Find where the given text appears and provide that cell's center as [x, y] coordinate. 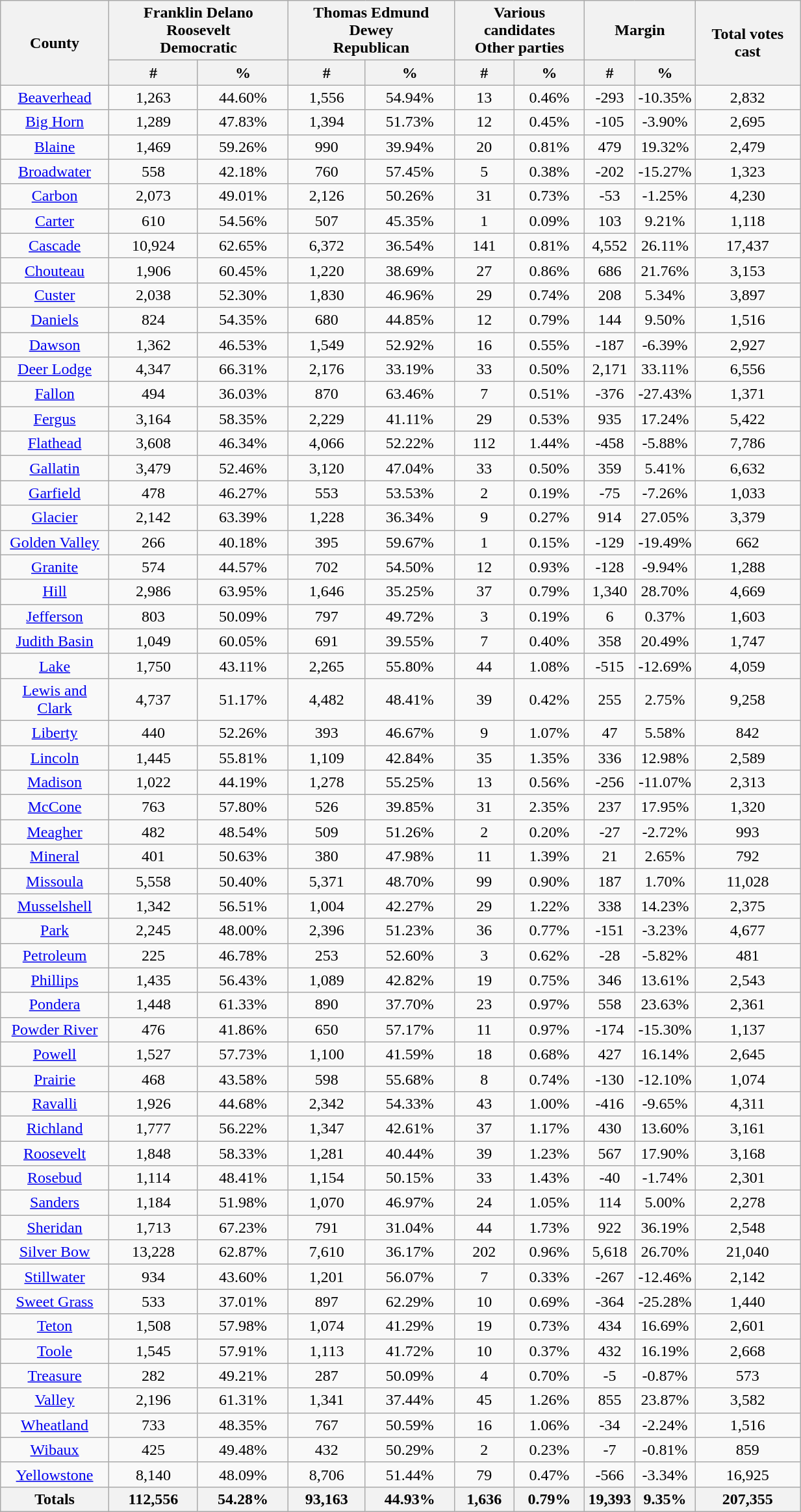
42.61% [409, 1128]
Petroleum [55, 955]
56.43% [243, 980]
46.27% [243, 493]
16.19% [665, 1351]
63.95% [243, 592]
9.50% [665, 320]
1.22% [550, 906]
1,830 [327, 295]
0.40% [550, 641]
4,669 [748, 592]
0.53% [550, 419]
51.73% [409, 122]
509 [327, 832]
1.35% [550, 758]
51.17% [243, 699]
-9.94% [665, 567]
42.84% [409, 758]
16.14% [665, 1054]
1,545 [153, 1351]
0.46% [550, 97]
42.18% [243, 171]
336 [609, 758]
3,379 [748, 518]
58.33% [243, 1153]
Judith Basin [55, 641]
Gallatin [55, 468]
Rosebud [55, 1178]
58.35% [243, 419]
57.17% [409, 1029]
42.82% [409, 980]
553 [327, 493]
-25.28% [665, 1302]
3,608 [153, 444]
5.41% [665, 468]
4,677 [748, 931]
Sweet Grass [55, 1302]
0.51% [550, 394]
49.72% [409, 616]
691 [327, 641]
Carbon [55, 196]
4,482 [327, 699]
-34 [609, 1425]
26.11% [665, 246]
2.35% [550, 807]
-1.25% [665, 196]
2,073 [153, 196]
Meagher [55, 832]
4,066 [327, 444]
93,163 [327, 1499]
57.80% [243, 807]
7,786 [748, 444]
66.31% [243, 370]
3,164 [153, 419]
18 [484, 1054]
Lewis and Clark [55, 699]
-566 [609, 1474]
Wheatland [55, 1425]
2,171 [609, 370]
1,556 [327, 97]
50.15% [409, 1178]
36.54% [409, 246]
0.96% [550, 1252]
Granite [55, 567]
1.23% [550, 1153]
-27 [609, 832]
1,263 [153, 97]
33.11% [665, 370]
Powell [55, 1054]
112 [484, 444]
79 [484, 1474]
-130 [609, 1079]
Madison [55, 783]
574 [153, 567]
Various candidatesOther parties [520, 31]
46.53% [243, 345]
1.06% [550, 1425]
0.33% [550, 1277]
36.03% [243, 394]
43.11% [243, 666]
48.09% [243, 1474]
482 [153, 832]
13.60% [665, 1128]
Lincoln [55, 758]
380 [327, 857]
1,750 [153, 666]
Deer Lodge [55, 370]
Dawson [55, 345]
1,228 [327, 518]
Lake [55, 666]
Hill [55, 592]
103 [609, 221]
4 [484, 1376]
0.55% [550, 345]
56.07% [409, 1277]
494 [153, 394]
-293 [609, 97]
2,038 [153, 295]
28.70% [665, 592]
792 [748, 857]
2,361 [748, 1005]
934 [153, 1277]
4,552 [609, 246]
-3.23% [665, 931]
253 [327, 955]
60.45% [243, 270]
5.58% [665, 733]
1,603 [748, 616]
17.95% [665, 807]
573 [748, 1376]
45 [484, 1400]
1,747 [748, 641]
39.94% [409, 147]
56.51% [243, 906]
Beaverhead [55, 97]
19.32% [665, 147]
1,362 [153, 345]
Chouteau [55, 270]
-1.74% [665, 1178]
208 [609, 295]
255 [609, 699]
2,313 [748, 783]
3,479 [153, 468]
20.49% [665, 641]
5 [484, 171]
2,986 [153, 592]
897 [327, 1302]
4,347 [153, 370]
427 [609, 1054]
1,288 [748, 567]
1,201 [327, 1277]
50.63% [243, 857]
1,848 [153, 1153]
346 [609, 980]
62.87% [243, 1252]
46.96% [409, 295]
5,618 [609, 1252]
47 [609, 733]
67.23% [243, 1228]
-128 [609, 567]
478 [153, 493]
922 [609, 1228]
890 [327, 1005]
55.68% [409, 1079]
0.45% [550, 122]
4,230 [748, 196]
533 [153, 1302]
63.46% [409, 394]
44.19% [243, 783]
-3.90% [665, 122]
-53 [609, 196]
1,137 [748, 1029]
733 [153, 1425]
1,220 [327, 270]
1,371 [748, 394]
1,323 [748, 171]
48.35% [243, 1425]
338 [609, 906]
7,610 [327, 1252]
-129 [609, 542]
41.72% [409, 1351]
1.17% [550, 1128]
61.31% [243, 1400]
2,668 [748, 1351]
1,448 [153, 1005]
202 [484, 1252]
1.00% [550, 1103]
49.01% [243, 196]
-515 [609, 666]
763 [153, 807]
855 [609, 1400]
0.42% [550, 699]
5,558 [153, 881]
55.81% [243, 758]
19,393 [609, 1499]
1,636 [484, 1499]
-7.26% [665, 493]
0.86% [550, 270]
54.35% [243, 320]
37.44% [409, 1400]
Powder River [55, 1029]
760 [327, 171]
0.93% [550, 567]
1,445 [153, 758]
46.78% [243, 955]
43 [484, 1103]
1,022 [153, 783]
1,281 [327, 1153]
Prairie [55, 1079]
Mineral [55, 857]
0.70% [550, 1376]
54.56% [243, 221]
476 [153, 1029]
-376 [609, 394]
57.91% [243, 1351]
225 [153, 955]
-105 [609, 122]
0.38% [550, 171]
1,340 [609, 592]
-15.27% [665, 171]
-256 [609, 783]
1,109 [327, 758]
1.07% [550, 733]
21 [609, 857]
52.26% [243, 733]
0.68% [550, 1054]
52.30% [243, 295]
567 [609, 1153]
650 [327, 1029]
-11.07% [665, 783]
39.85% [409, 807]
-7 [609, 1450]
1,184 [153, 1203]
2,301 [748, 1178]
23.63% [665, 1005]
County [55, 43]
2.65% [665, 857]
3,161 [748, 1128]
-458 [609, 444]
50.40% [243, 881]
935 [609, 419]
48.00% [243, 931]
1,070 [327, 1203]
4,059 [748, 666]
44.60% [243, 97]
430 [609, 1128]
44.57% [243, 567]
797 [327, 616]
47.83% [243, 122]
112,556 [153, 1499]
55.25% [409, 783]
425 [153, 1450]
1.08% [550, 666]
26.70% [665, 1252]
54.28% [243, 1499]
0.20% [550, 832]
990 [327, 147]
0.56% [550, 783]
36 [484, 931]
-202 [609, 171]
0.75% [550, 980]
1,154 [327, 1178]
1,100 [327, 1054]
1,394 [327, 122]
3,153 [748, 270]
0.69% [550, 1302]
Ravalli [55, 1103]
526 [327, 807]
59.67% [409, 542]
Wibaux [55, 1450]
44.68% [243, 1103]
54.33% [409, 1103]
-9.65% [665, 1103]
56.22% [243, 1128]
33.19% [409, 370]
44.93% [409, 1499]
9,258 [748, 699]
702 [327, 567]
-364 [609, 1302]
-27.43% [665, 394]
-174 [609, 1029]
2,695 [748, 122]
2,265 [327, 666]
14.23% [665, 906]
Teton [55, 1326]
27.05% [665, 518]
31.04% [409, 1228]
359 [609, 468]
440 [153, 733]
51.98% [243, 1203]
2,196 [153, 1400]
-151 [609, 931]
Liberty [55, 733]
8,706 [327, 1474]
393 [327, 733]
2,645 [748, 1054]
Missoula [55, 881]
842 [748, 733]
Musselshell [55, 906]
1,469 [153, 147]
-12.10% [665, 1079]
Treasure [55, 1376]
0.23% [550, 1450]
6,556 [748, 370]
803 [153, 616]
46.97% [409, 1203]
57.45% [409, 171]
49.48% [243, 1450]
-75 [609, 493]
0.47% [550, 1474]
Flathead [55, 444]
2,601 [748, 1326]
Valley [55, 1400]
859 [748, 1450]
37.70% [409, 1005]
1,527 [153, 1054]
54.50% [409, 567]
2,927 [748, 345]
49.21% [243, 1376]
1,089 [327, 980]
Margin [640, 31]
24 [484, 1203]
686 [609, 270]
39.55% [409, 641]
23 [484, 1005]
57.98% [243, 1326]
2,126 [327, 196]
36.34% [409, 518]
-6.39% [665, 345]
1,508 [153, 1326]
Phillips [55, 980]
1,347 [327, 1128]
Totals [55, 1499]
Golden Valley [55, 542]
1,440 [748, 1302]
1,646 [327, 592]
8,140 [153, 1474]
Richland [55, 1128]
-15.30% [665, 1029]
2,245 [153, 931]
9.21% [665, 221]
43.58% [243, 1079]
Silver Bow [55, 1252]
44.85% [409, 320]
Fergus [55, 419]
Custer [55, 295]
Toole [55, 1351]
Thomas Edmund Dewey Republican [372, 31]
57.73% [243, 1054]
395 [327, 542]
1.05% [550, 1203]
59.26% [243, 147]
1.73% [550, 1228]
48.54% [243, 832]
Glacier [55, 518]
17.24% [665, 419]
41.29% [409, 1326]
50.59% [409, 1425]
6,372 [327, 246]
47.04% [409, 468]
401 [153, 857]
1,118 [748, 221]
52.22% [409, 444]
-0.87% [665, 1376]
1,549 [327, 345]
10,924 [153, 246]
-2.72% [665, 832]
598 [327, 1079]
51.23% [409, 931]
870 [327, 394]
5,422 [748, 419]
1,004 [327, 906]
41.86% [243, 1029]
52.46% [243, 468]
2,375 [748, 906]
1,435 [153, 980]
791 [327, 1228]
1.26% [550, 1400]
11,028 [748, 881]
41.59% [409, 1054]
1,341 [327, 1400]
-187 [609, 345]
40.18% [243, 542]
38.69% [409, 270]
23.87% [665, 1400]
37.01% [243, 1302]
Garfield [55, 493]
Yellowstone [55, 1474]
53.53% [409, 493]
50.26% [409, 196]
0.09% [550, 221]
-12.69% [665, 666]
1,906 [153, 270]
-5.82% [665, 955]
Carter [55, 221]
1,289 [153, 122]
45.35% [409, 221]
2,278 [748, 1203]
16.69% [665, 1326]
16,925 [748, 1474]
McCone [55, 807]
-3.34% [665, 1474]
Fallon [55, 394]
2,396 [327, 931]
468 [153, 1079]
1.43% [550, 1178]
1,114 [153, 1178]
61.33% [243, 1005]
21.76% [665, 270]
42.27% [409, 906]
17.90% [665, 1153]
8 [484, 1079]
-10.35% [665, 97]
4,311 [748, 1103]
0.15% [550, 542]
27 [484, 270]
3,897 [748, 295]
13.61% [665, 980]
914 [609, 518]
Pondera [55, 1005]
62.29% [409, 1302]
1.44% [550, 444]
479 [609, 147]
1.70% [665, 881]
-12.46% [665, 1277]
0.27% [550, 518]
-2.24% [665, 1425]
1,278 [327, 783]
99 [484, 881]
1,777 [153, 1128]
767 [327, 1425]
6 [609, 616]
2,548 [748, 1228]
1,926 [153, 1103]
17,437 [748, 246]
266 [153, 542]
114 [609, 1203]
Jefferson [55, 616]
358 [609, 641]
Franklin Delano RooseveltDemocratic [198, 31]
680 [327, 320]
2,479 [748, 147]
13,228 [153, 1252]
51.44% [409, 1474]
3,168 [748, 1153]
54.94% [409, 97]
5.34% [665, 295]
2,832 [748, 97]
-40 [609, 1178]
-19.49% [665, 542]
41.11% [409, 419]
287 [327, 1376]
434 [609, 1326]
824 [153, 320]
5,371 [327, 881]
35 [484, 758]
Stillwater [55, 1277]
46.67% [409, 733]
1,033 [748, 493]
-0.81% [665, 1450]
Park [55, 931]
507 [327, 221]
2,342 [327, 1103]
2,229 [327, 419]
Roosevelt [55, 1153]
47.98% [409, 857]
0.77% [550, 931]
1,113 [327, 1351]
Blaine [55, 147]
187 [609, 881]
1,320 [748, 807]
237 [609, 807]
Cascade [55, 246]
2,176 [327, 370]
50.29% [409, 1450]
46.34% [243, 444]
993 [748, 832]
60.05% [243, 641]
610 [153, 221]
2,543 [748, 980]
1,713 [153, 1228]
144 [609, 320]
6,632 [748, 468]
51.26% [409, 832]
1,049 [153, 641]
Big Horn [55, 122]
-416 [609, 1103]
48.70% [409, 881]
1,342 [153, 906]
Broadwater [55, 171]
36.17% [409, 1252]
21,040 [748, 1252]
-5.88% [665, 444]
Sanders [55, 1203]
20 [484, 147]
1.39% [550, 857]
55.80% [409, 666]
0.62% [550, 955]
662 [748, 542]
62.65% [243, 246]
52.92% [409, 345]
141 [484, 246]
0.90% [550, 881]
-5 [609, 1376]
3,582 [748, 1400]
9.35% [665, 1499]
481 [748, 955]
12.98% [665, 758]
35.25% [409, 592]
40.44% [409, 1153]
-267 [609, 1277]
Sheridan [55, 1228]
2.75% [665, 699]
207,355 [748, 1499]
-28 [609, 955]
52.60% [409, 955]
Daniels [55, 320]
Total votes cast [748, 43]
4,737 [153, 699]
36.19% [665, 1228]
3,120 [327, 468]
282 [153, 1376]
2,589 [748, 758]
5.00% [665, 1203]
43.60% [243, 1277]
63.39% [243, 518]
